Provide the (X, Y) coordinate of the cell's center where the given text is located.  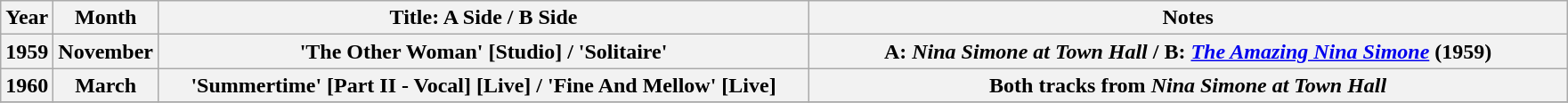
A: Nina Simone at Town Hall / B: The Amazing Nina Simone (1959) (1188, 51)
1959 (27, 51)
March (106, 85)
Title: A Side / B Side (484, 18)
1960 (27, 85)
'The Other Woman' [Studio] / 'Solitaire' (484, 51)
November (106, 51)
Notes (1188, 18)
'Summertime' [Part II - Vocal] [Live] / 'Fine And Mellow' [Live] (484, 85)
Year (27, 18)
Both tracks from Nina Simone at Town Hall (1188, 85)
Month (106, 18)
